For the text-containing cell, return its midpoint in [X, Y] coordinate format. 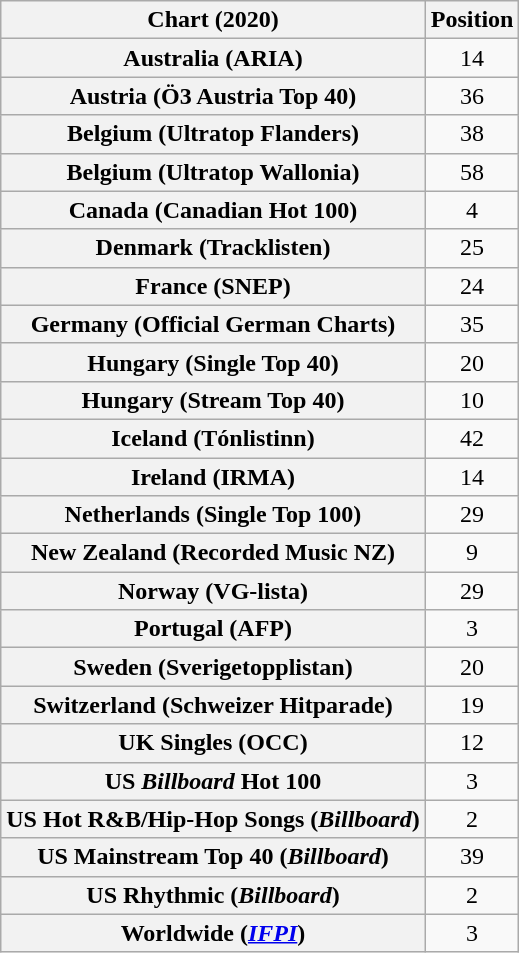
12 [472, 743]
US Rhythmic (Billboard) [213, 895]
UK Singles (OCC) [213, 743]
Netherlands (Single Top 100) [213, 515]
9 [472, 553]
Position [472, 20]
US Mainstream Top 40 (Billboard) [213, 857]
35 [472, 324]
42 [472, 438]
US Billboard Hot 100 [213, 781]
Sweden (Sverigetopplistan) [213, 667]
Iceland (Tónlistinn) [213, 438]
38 [472, 134]
Belgium (Ultratop Wallonia) [213, 172]
Worldwide (IFPI) [213, 933]
Denmark (Tracklisten) [213, 248]
Switzerland (Schweizer Hitparade) [213, 705]
Hungary (Single Top 40) [213, 362]
Germany (Official German Charts) [213, 324]
Canada (Canadian Hot 100) [213, 210]
36 [472, 96]
24 [472, 286]
New Zealand (Recorded Music NZ) [213, 553]
19 [472, 705]
Australia (ARIA) [213, 58]
Portugal (AFP) [213, 629]
Hungary (Stream Top 40) [213, 400]
25 [472, 248]
58 [472, 172]
10 [472, 400]
US Hot R&B/Hip-Hop Songs (Billboard) [213, 819]
Austria (Ö3 Austria Top 40) [213, 96]
Norway (VG-lista) [213, 591]
France (SNEP) [213, 286]
Ireland (IRMA) [213, 477]
39 [472, 857]
4 [472, 210]
Belgium (Ultratop Flanders) [213, 134]
Chart (2020) [213, 20]
